Scan for the cell matching the given text and deliver its (x, y) coordinate at center. 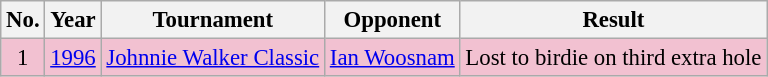
1996 (73, 58)
Opponent (393, 20)
Year (73, 20)
Tournament (212, 20)
Result (614, 20)
1 (23, 58)
Lost to birdie on third extra hole (614, 58)
No. (23, 20)
Ian Woosnam (393, 58)
Johnnie Walker Classic (212, 58)
